Search for the cell housing the specified text and yield its [X, Y] center coordinate. 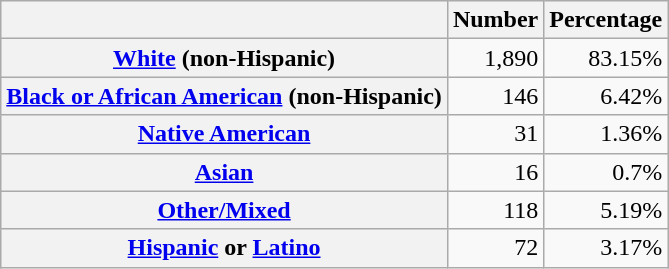
16 [495, 172]
Native American [224, 134]
6.42% [606, 96]
Percentage [606, 20]
146 [495, 96]
1,890 [495, 58]
118 [495, 210]
1.36% [606, 134]
0.7% [606, 172]
Other/Mixed [224, 210]
5.19% [606, 210]
Asian [224, 172]
Hispanic or Latino [224, 248]
83.15% [606, 58]
White (non-Hispanic) [224, 58]
3.17% [606, 248]
31 [495, 134]
Black or African American (non-Hispanic) [224, 96]
Number [495, 20]
72 [495, 248]
